Identify which cell holds the provided text, then report its [x, y] central coordinate. 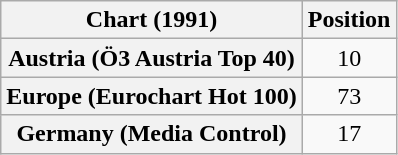
Europe (Eurochart Hot 100) [152, 96]
Germany (Media Control) [152, 134]
Position [349, 20]
Chart (1991) [152, 20]
73 [349, 96]
17 [349, 134]
10 [349, 58]
Austria (Ö3 Austria Top 40) [152, 58]
